Provide the [X, Y] coordinate of the cell's center where the given text is located.  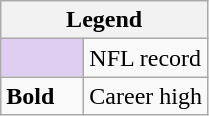
NFL record [146, 58]
Bold [42, 96]
Career high [146, 96]
Legend [104, 20]
